Extract the (x, y) coordinate from the center of the cell holding the provided text.  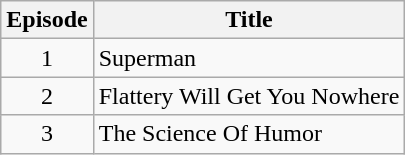
2 (47, 96)
The Science Of Humor (249, 134)
Title (249, 20)
1 (47, 58)
Superman (249, 58)
3 (47, 134)
Flattery Will Get You Nowhere (249, 96)
Episode (47, 20)
